Provide the [x, y] coordinate of the cell's center where the given text is located.  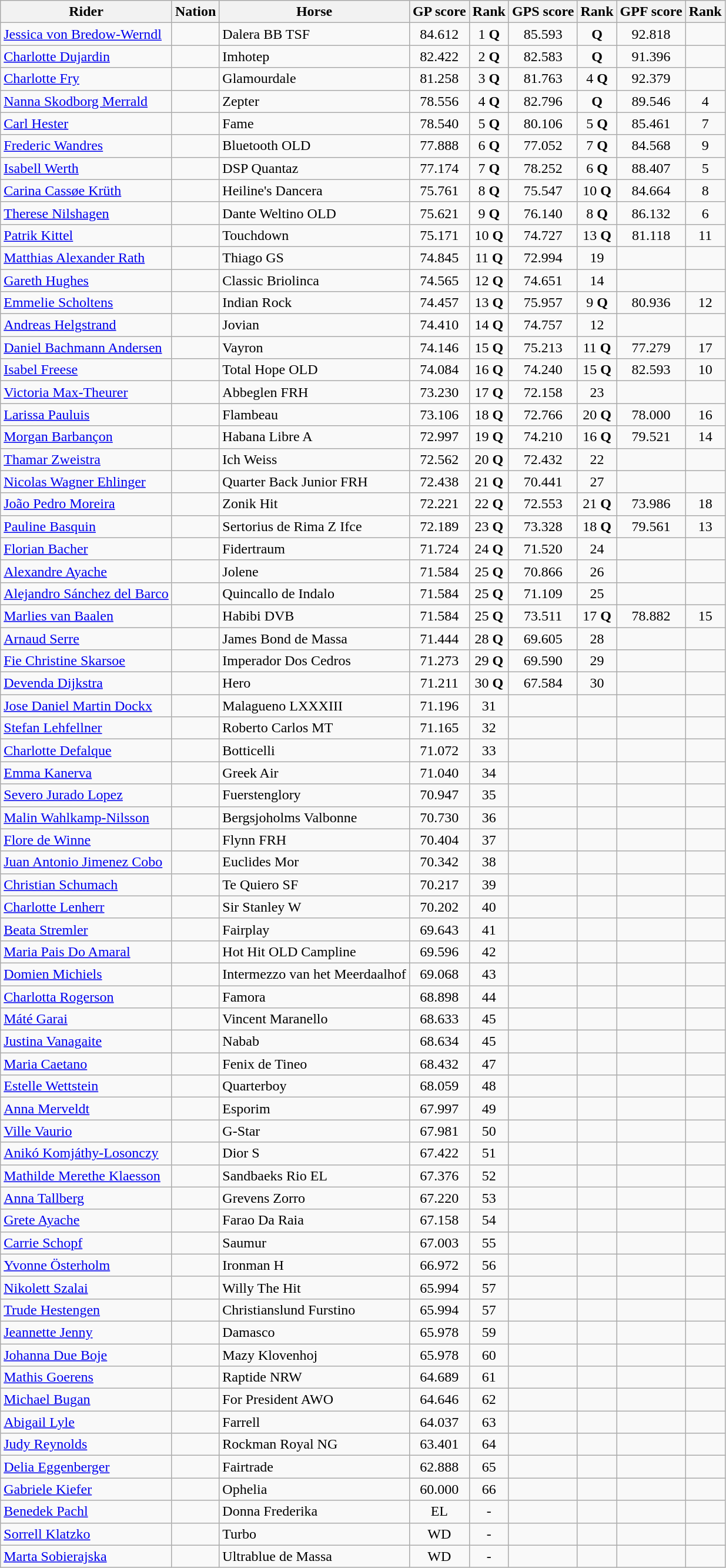
43 [489, 974]
2 Q [489, 56]
91.396 [651, 56]
29 [597, 661]
32 [489, 728]
60.000 [439, 1489]
78.000 [651, 415]
72.766 [543, 415]
41 [489, 929]
70.730 [439, 818]
82.583 [543, 56]
48 [489, 1086]
17 [705, 348]
74.757 [543, 325]
75.213 [543, 348]
Juan Antonio Jimenez Cobo [86, 862]
74.651 [543, 281]
71.072 [439, 750]
10 [705, 370]
8 [705, 191]
74.727 [543, 235]
4 [705, 101]
80.936 [651, 303]
81.763 [543, 79]
G-Star [315, 1131]
Ophelia [315, 1489]
67.376 [439, 1176]
Imhotep [315, 56]
Vayron [315, 348]
71.444 [439, 638]
72.562 [439, 459]
73.106 [439, 415]
69.605 [543, 638]
Ville Vaurio [86, 1131]
67.981 [439, 1131]
15 [705, 616]
55 [489, 1243]
84.612 [439, 34]
GP score [439, 12]
Maria Pais Do Amaral [86, 952]
Isabell Werth [86, 168]
Jose Daniel Martin Dockx [86, 706]
71.273 [439, 661]
Christianslund Furstino [315, 1310]
Dalera BB TSF [315, 34]
Quarter Back Junior FRH [315, 482]
71.196 [439, 706]
23 Q [489, 526]
Charlotte Defalque [86, 750]
59 [489, 1332]
Total Hope OLD [315, 370]
Beata Stremler [86, 929]
Mathilde Merethe Klaesson [86, 1176]
Sertorius de Rima Z Ifce [315, 526]
81.258 [439, 79]
62.888 [439, 1467]
13 [705, 526]
Marlies van Baalen [86, 616]
39 [489, 885]
Quincallo de Indalo [315, 593]
Imperador Dos Cedros [315, 661]
Carina Cassøe Krüth [86, 191]
24 Q [489, 549]
Nabab [315, 1042]
64.646 [439, 1400]
26 [597, 571]
Donna Frederika [315, 1512]
Michael Bugan [86, 1400]
João Pedro Moreira [86, 504]
GPF score [651, 12]
37 [489, 840]
70.866 [543, 571]
30 Q [489, 683]
Alexandre Ayache [86, 571]
James Bond de Massa [315, 638]
69.590 [543, 661]
74.240 [543, 370]
27 [597, 482]
Habibi DVB [315, 616]
Morgan Barbançon [86, 437]
Flambeau [315, 415]
Fairplay [315, 929]
11 [705, 235]
65 [489, 1467]
85.593 [543, 34]
92.818 [651, 34]
Matthias Alexander Rath [86, 258]
75.171 [439, 235]
Horse [315, 12]
51 [489, 1153]
72.189 [439, 526]
Roberto Carlos MT [315, 728]
78.556 [439, 101]
72.221 [439, 504]
69.068 [439, 974]
67.997 [439, 1109]
Rider [86, 12]
28 [597, 638]
Justina Vanagaite [86, 1042]
72.158 [543, 392]
72.432 [543, 459]
74.410 [439, 325]
52 [489, 1176]
73.328 [543, 526]
Fame [315, 124]
Florian Bacher [86, 549]
Jolene [315, 571]
Abbeglen FRH [315, 392]
7 [705, 124]
77.052 [543, 146]
Rockman Royal NG [315, 1444]
Famora [315, 997]
74.084 [439, 370]
12 Q [489, 281]
85.461 [651, 124]
Domien Michiels [86, 974]
Sorrell Klatzko [86, 1534]
78.252 [543, 168]
50 [489, 1131]
69.643 [439, 929]
Bergsjoholms Valbonne [315, 818]
67.422 [439, 1153]
47 [489, 1064]
Raptide NRW [315, 1377]
73.986 [651, 504]
Turbo [315, 1534]
Alejandro Sánchez del Barco [86, 593]
Thamar Zweistra [86, 459]
Glamourdale [315, 79]
79.561 [651, 526]
9 [705, 146]
68.634 [439, 1042]
Dior S [315, 1153]
Pauline Basquin [86, 526]
Zepter [315, 101]
Dante Weltino OLD [315, 213]
Nation [195, 12]
Charlotte Fry [86, 79]
Intermezzo van het Meerdaalhof [315, 974]
70.342 [439, 862]
64 [489, 1444]
Larissa Pauluis [86, 415]
79.521 [651, 437]
DSP Quantaz [315, 168]
Fidertraum [315, 549]
89.546 [651, 101]
68.432 [439, 1064]
40 [489, 907]
EL [439, 1512]
73.511 [543, 616]
72.438 [439, 482]
Greek Air [315, 773]
Bluetooth OLD [315, 146]
Ich Weiss [315, 459]
Farrell [315, 1422]
Gareth Hughes [86, 281]
Isabel Freese [86, 370]
Fie Christine Skarsoe [86, 661]
75.621 [439, 213]
Thiago GS [315, 258]
67.158 [439, 1220]
Hot Hit OLD Campline [315, 952]
Nicolas Wagner Ehlinger [86, 482]
Charlotta Rogerson [86, 997]
Therese Nilshagen [86, 213]
Ultrablue de Massa [315, 1556]
Touchdown [315, 235]
71.165 [439, 728]
Classic Briolinca [315, 281]
Sir Stanley W [315, 907]
Severo Jurado Lopez [86, 795]
Jeannette Jenny [86, 1332]
71.724 [439, 549]
19 [597, 258]
28 Q [489, 638]
Charlotte Dujardin [86, 56]
82.422 [439, 56]
Anna Tallberg [86, 1198]
Carrie Schopf [86, 1243]
81.118 [651, 235]
63.401 [439, 1444]
Esporim [315, 1109]
70.404 [439, 840]
86.132 [651, 213]
74.146 [439, 348]
82.796 [543, 101]
66.972 [439, 1265]
22 Q [489, 504]
29 Q [489, 661]
25 [597, 593]
14 Q [489, 325]
75.761 [439, 191]
70.202 [439, 907]
Daniel Bachmann Andersen [86, 348]
70.947 [439, 795]
Flynn FRH [315, 840]
Maria Caetano [86, 1064]
Mathis Goerens [86, 1377]
Judy Reynolds [86, 1444]
Farao Da Raia [315, 1220]
74.845 [439, 258]
6 [705, 213]
Estelle Wettstein [86, 1086]
Malin Wahlkamp-Nilsson [86, 818]
Anikó Komjáthy-Losonczy [86, 1153]
68.059 [439, 1086]
38 [489, 862]
5 [705, 168]
16 [705, 415]
Marta Sobierajska [86, 1556]
80.106 [543, 124]
22 [597, 459]
Zonik Hit [315, 504]
Mazy Klovenhoj [315, 1355]
78.540 [439, 124]
77.174 [439, 168]
Frederic Wandres [86, 146]
53 [489, 1198]
75.547 [543, 191]
70.441 [543, 482]
78.882 [651, 616]
Vincent Maranello [315, 1019]
69.596 [439, 952]
Emmelie Scholtens [86, 303]
Damasco [315, 1332]
Johanna Due Boje [86, 1355]
Willy The Hit [315, 1287]
Fenix de Tineo [315, 1064]
Máté Garai [86, 1019]
30 [597, 683]
72.994 [543, 258]
34 [489, 773]
71.520 [543, 549]
56 [489, 1265]
24 [597, 549]
84.664 [651, 191]
Nanna Skodborg Merrald [86, 101]
75.957 [543, 303]
Yvonne Österholm [86, 1265]
82.593 [651, 370]
Gabriele Kiefer [86, 1489]
61 [489, 1377]
67.584 [543, 683]
Jessica von Bredow-Werndl [86, 34]
66 [489, 1489]
Hero [315, 683]
18 [705, 504]
Euclides Mor [315, 862]
Christian Schumach [86, 885]
33 [489, 750]
44 [489, 997]
68.633 [439, 1019]
Indian Rock [315, 303]
72.997 [439, 437]
Saumur [315, 1243]
3 Q [489, 79]
36 [489, 818]
Grevens Zorro [315, 1198]
72.553 [543, 504]
Quarterboy [315, 1086]
42 [489, 952]
77.888 [439, 146]
GPS score [543, 12]
71.211 [439, 683]
Te Quiero SF [315, 885]
19 Q [489, 437]
31 [489, 706]
54 [489, 1220]
Devenda Dijkstra [86, 683]
67.220 [439, 1198]
For President AWO [315, 1400]
84.568 [651, 146]
64.037 [439, 1422]
62 [489, 1400]
Delia Eggenberger [86, 1467]
Victoria Max-Theurer [86, 392]
Andreas Helgstrand [86, 325]
Emma Kanerva [86, 773]
Ironman H [315, 1265]
Charlotte Lenherr [86, 907]
74.565 [439, 281]
Jovian [315, 325]
Flore de Winne [86, 840]
60 [489, 1355]
64.689 [439, 1377]
74.210 [543, 437]
49 [489, 1109]
73.230 [439, 392]
23 [597, 392]
Grete Ayache [86, 1220]
Habana Libre A [315, 437]
77.279 [651, 348]
Fairtrade [315, 1467]
1 Q [489, 34]
Benedek Pachl [86, 1512]
71.109 [543, 593]
Malagueno LXXXIII [315, 706]
70.217 [439, 885]
Abigail Lyle [86, 1422]
71.040 [439, 773]
67.003 [439, 1243]
Nikolett Szalai [86, 1287]
Patrik Kittel [86, 235]
Stefan Lehfellner [86, 728]
Botticelli [315, 750]
Arnaud Serre [86, 638]
Trude Hestengen [86, 1310]
Anna Merveldt [86, 1109]
88.407 [651, 168]
63 [489, 1422]
35 [489, 795]
Sandbaeks Rio EL [315, 1176]
Carl Hester [86, 124]
76.140 [543, 213]
Heiline's Dancera [315, 191]
68.898 [439, 997]
92.379 [651, 79]
74.457 [439, 303]
Fuerstenglory [315, 795]
